Capture the cell that displays the provided text and extract its (X, Y) central coordinate. 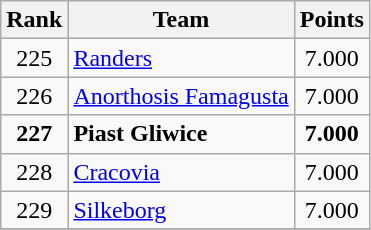
229 (34, 210)
Cracovia (181, 172)
Randers (181, 58)
Points (332, 20)
Rank (34, 20)
Silkeborg (181, 210)
226 (34, 96)
225 (34, 58)
227 (34, 134)
Team (181, 20)
Anorthosis Famagusta (181, 96)
Piast Gliwice (181, 134)
228 (34, 172)
